Find where the given text appears and provide that cell's center as [x, y] coordinate. 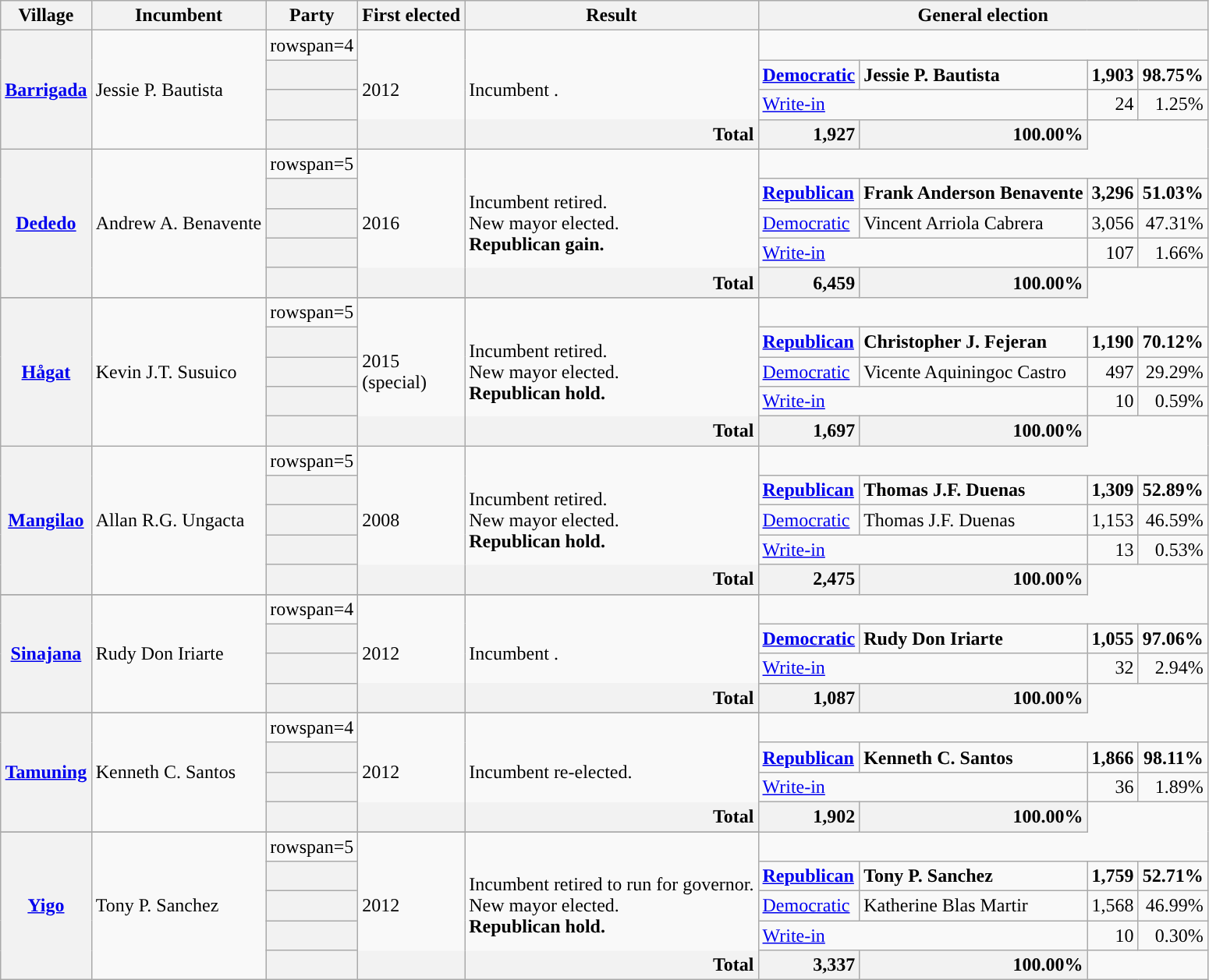
98.75% [1173, 75]
13 [1112, 550]
Mangilao [46, 520]
6,459 [809, 282]
1,190 [1112, 341]
32 [1112, 668]
Incumbent retired.New mayor elected.Republican gain. [612, 223]
Vicente Aquiningoc Castro [973, 372]
2016 [412, 223]
3,337 [809, 965]
Andrew A. Benavente [179, 223]
29.29% [1173, 372]
Barrigada [46, 90]
2015(special) [412, 371]
24 [1112, 104]
Tamuning [46, 772]
1,927 [809, 134]
1,055 [1112, 639]
2,475 [809, 579]
Incumbent retired to run for governor.New mayor elected.Republican hold. [612, 905]
47.31% [1173, 223]
1,153 [1112, 520]
1,697 [809, 431]
Katherine Blas Martir [973, 906]
Vincent Arriola Cabrera [973, 223]
1,902 [809, 816]
52.71% [1173, 876]
70.12% [1173, 341]
Village [46, 16]
1.89% [1173, 787]
107 [1112, 253]
Allan R.G. Ungacta [179, 520]
General election [983, 16]
46.59% [1173, 520]
Frank Anderson Benavente [973, 193]
1,087 [809, 698]
Kevin J.T. Susuico [179, 371]
1.66% [1173, 253]
1,568 [1112, 906]
1,309 [1112, 490]
3,296 [1112, 193]
98.11% [1173, 757]
0.59% [1173, 402]
1,903 [1112, 75]
Incumbent re-elected. [612, 772]
2008 [412, 520]
2.94% [1173, 668]
0.53% [1173, 550]
97.06% [1173, 639]
Sinajana [46, 653]
Result [612, 16]
46.99% [1173, 906]
51.03% [1173, 193]
36 [1112, 787]
Yigo [46, 905]
Party [312, 16]
1,866 [1112, 757]
497 [1112, 372]
Christopher J. Fejeran [973, 341]
1,759 [1112, 876]
1.25% [1173, 104]
Dededo [46, 223]
Incumbent [179, 16]
52.89% [1173, 490]
First elected [412, 16]
Hågat [46, 371]
0.30% [1173, 936]
3,056 [1112, 223]
